Return the (x, y) coordinate for the center point of the cell that contains the specified text.  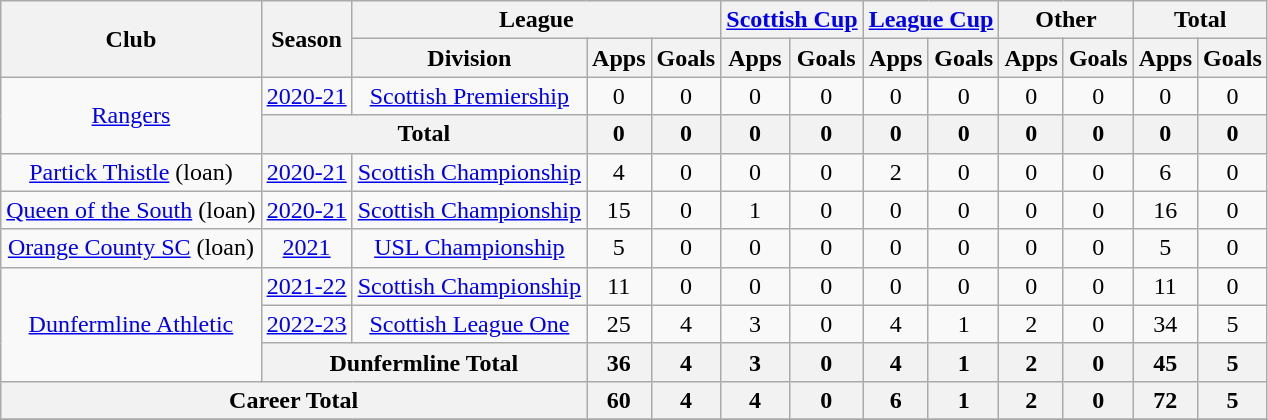
Season (306, 39)
League (536, 20)
Club (131, 39)
72 (1165, 400)
Queen of the South (loan) (131, 210)
Dunfermline Total (424, 362)
League Cup (931, 20)
Career Total (294, 400)
45 (1165, 362)
Dunfermline Athletic (131, 324)
60 (619, 400)
USL Championship (469, 248)
Partick Thistle (loan) (131, 172)
36 (619, 362)
Scottish League One (469, 324)
15 (619, 210)
16 (1165, 210)
2022-23 (306, 324)
2021 (306, 248)
Other (1066, 20)
34 (1165, 324)
Rangers (131, 115)
25 (619, 324)
Scottish Premiership (469, 96)
Division (469, 58)
Scottish Cup (792, 20)
2021-22 (306, 286)
Orange County SC (loan) (131, 248)
